Capture the cell that displays the provided text and extract its (x, y) central coordinate. 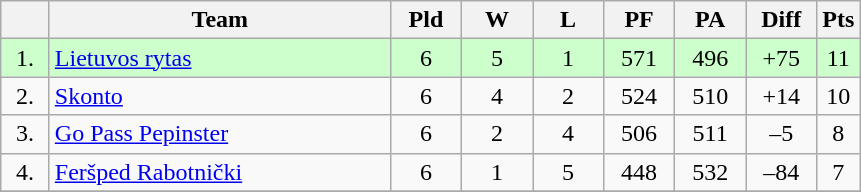
–84 (782, 172)
+75 (782, 58)
7 (838, 172)
10 (838, 96)
Lietuvos rytas (220, 58)
Feršped Rabotnički (220, 172)
Pts (838, 20)
511 (710, 134)
Team (220, 20)
–5 (782, 134)
L (568, 20)
532 (710, 172)
1. (26, 58)
PA (710, 20)
2. (26, 96)
Go Pass Pepinster (220, 134)
Diff (782, 20)
4. (26, 172)
448 (640, 172)
510 (710, 96)
11 (838, 58)
3. (26, 134)
Pld (426, 20)
506 (640, 134)
524 (640, 96)
PF (640, 20)
8 (838, 134)
W (496, 20)
+14 (782, 96)
496 (710, 58)
Skonto (220, 96)
571 (640, 58)
